Return the [x, y] coordinate for the center point of the cell that contains the specified text.  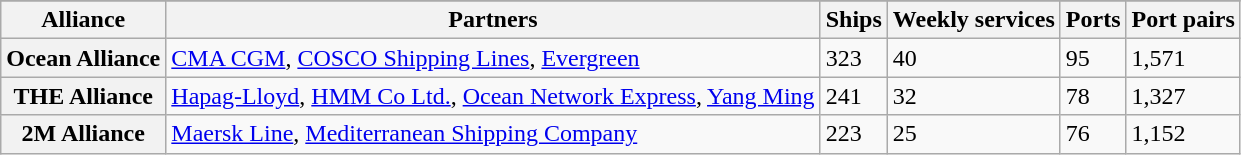
Partners [493, 20]
1,327 [1183, 96]
241 [854, 96]
323 [854, 58]
2M Alliance [84, 134]
Hapag-Lloyd, HMM Co Ltd., Ocean Network Express, Yang Ming [493, 96]
95 [1093, 58]
40 [974, 58]
Alliance [84, 20]
Weekly services [974, 20]
32 [974, 96]
Ports [1093, 20]
223 [854, 134]
1,571 [1183, 58]
25 [974, 134]
THE Alliance [84, 96]
Port pairs [1183, 20]
Ocean Alliance [84, 58]
1,152 [1183, 134]
Ships [854, 20]
CMA CGM, COSCO Shipping Lines, Evergreen [493, 58]
Maersk Line, Mediterranean Shipping Company [493, 134]
78 [1093, 96]
76 [1093, 134]
